Identify which cell holds the provided text, then report its [x, y] central coordinate. 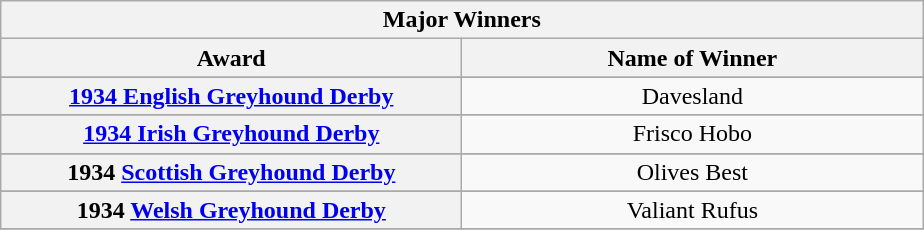
1934 Irish Greyhound Derby [232, 134]
Valiant Rufus [692, 210]
Name of Winner [692, 58]
1934 English Greyhound Derby [232, 96]
1934 Welsh Greyhound Derby [232, 210]
Major Winners [462, 20]
Davesland [692, 96]
Frisco Hobo [692, 134]
Olives Best [692, 172]
1934 Scottish Greyhound Derby [232, 172]
Award [232, 58]
